Provide the [X, Y] coordinate of the cell's center where the given text is located.  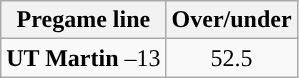
Pregame line [84, 20]
Over/under [232, 20]
UT Martin –13 [84, 58]
52.5 [232, 58]
